Extract the [x, y] coordinate from the center of the cell holding the provided text.  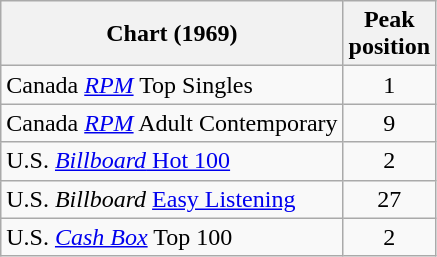
Canada RPM Top Singles [172, 85]
Peakposition [389, 34]
1 [389, 85]
9 [389, 123]
U.S. Billboard Hot 100 [172, 161]
Canada RPM Adult Contemporary [172, 123]
27 [389, 199]
Chart (1969) [172, 34]
U.S. Cash Box Top 100 [172, 237]
U.S. Billboard Easy Listening [172, 199]
